Scan for the cell matching the given text and deliver its (X, Y) coordinate at center. 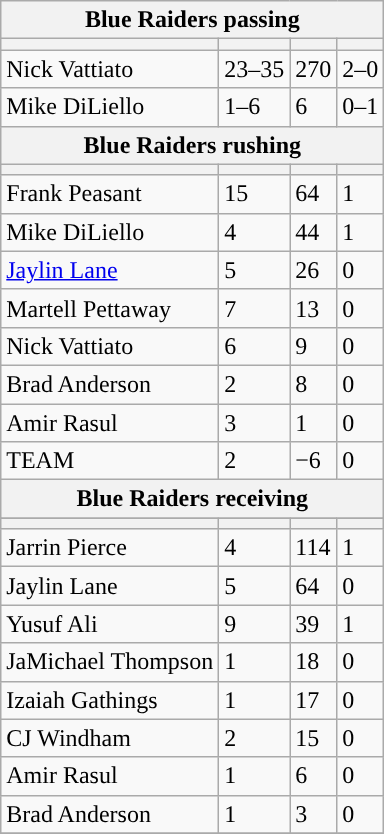
8 (314, 384)
Izaiah Gathings (110, 700)
Frank Peasant (110, 194)
Yusuf Ali (110, 624)
CJ Windham (110, 738)
23–35 (254, 69)
Blue Raiders passing (192, 20)
2–0 (360, 69)
TEAM (110, 461)
−6 (314, 461)
13 (314, 308)
JaMichael Thompson (110, 662)
7 (254, 308)
26 (314, 270)
18 (314, 662)
1–6 (254, 107)
Blue Raiders receiving (192, 499)
114 (314, 548)
Jarrin Pierce (110, 548)
0–1 (360, 107)
270 (314, 69)
44 (314, 232)
Blue Raiders rushing (192, 145)
39 (314, 624)
17 (314, 700)
Martell Pettaway (110, 308)
